Search for the cell housing the specified text and yield its (X, Y) center coordinate. 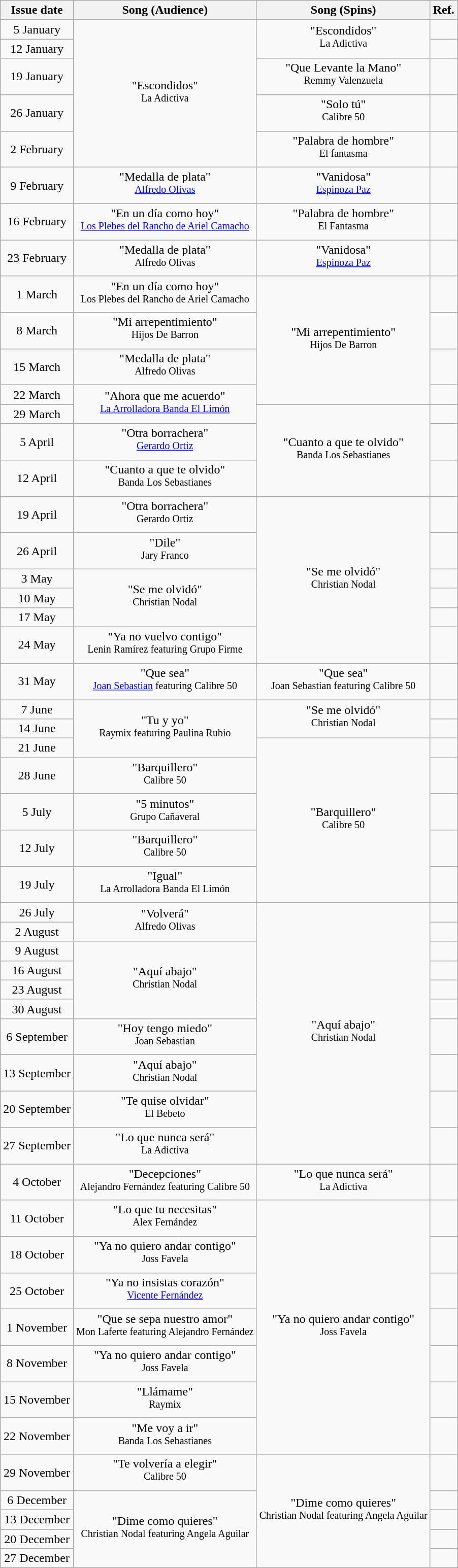
31 May (37, 681)
15 March (37, 367)
26 April (37, 551)
5 January (37, 29)
Song (Spins) (343, 10)
27 December (37, 1558)
23 February (37, 258)
20 September (37, 1109)
Issue date (37, 10)
"Ahora que me acuerdo"La Arrolladora Banda El Limón (165, 404)
"Igual"La Arrolladora Banda El Limón (165, 884)
"Lo que tu necesitas"Alex Fernández (165, 1218)
"Te quise olvidar"El Bebeto (165, 1109)
"Llámame"Raymix (165, 1400)
12 April (37, 479)
"Tu y yo"Raymix featuring Paulina Rubio (165, 729)
13 September (37, 1073)
5 April (37, 442)
"Dile"Jary Franco (165, 551)
"Palabra de hombre"El Fantasma (343, 222)
3 May (37, 578)
"Ya no insistas corazón"Vicente Fernández (165, 1291)
12 July (37, 848)
30 August (37, 1009)
"Volverá"Alfredo Olivas (165, 922)
"Decepciones"Alejandro Fernández featuring Calibre 50 (165, 1182)
"Hoy tengo miedo"Joan Sebastian (165, 1037)
19 July (37, 884)
22 March (37, 395)
Song (Audience) (165, 10)
2 February (37, 149)
29 March (37, 414)
11 October (37, 1218)
"Solo tú"Calibre 50 (343, 113)
"Te volvería a elegir"Calibre 50 (165, 1473)
8 November (37, 1364)
"5 minutos"Grupo Cañaveral (165, 812)
27 September (37, 1146)
19 April (37, 515)
6 September (37, 1037)
4 October (37, 1182)
19 January (37, 77)
16 August (37, 970)
1 March (37, 294)
16 February (37, 222)
24 May (37, 645)
2 August (37, 932)
12 January (37, 49)
Ref. (444, 10)
14 June (37, 729)
26 January (37, 113)
"Que Levante la Mano"Remmy Valenzuela (343, 77)
21 June (37, 748)
9 February (37, 186)
25 October (37, 1291)
7 June (37, 709)
5 July (37, 812)
9 August (37, 951)
28 June (37, 776)
18 October (37, 1255)
22 November (37, 1436)
"Palabra de hombre"El fantasma (343, 149)
13 December (37, 1520)
15 November (37, 1400)
20 December (37, 1539)
8 March (37, 331)
"Que se sepa nuestro amor"Mon Laferte featuring Alejandro Fernández (165, 1327)
17 May (37, 617)
1 November (37, 1327)
"Me voy a ir"Banda Los Sebastianes (165, 1436)
6 December (37, 1501)
26 July (37, 912)
10 May (37, 598)
"Ya no vuelvo contigo"Lenin Ramírez featuring Grupo Firme (165, 645)
23 August (37, 990)
29 November (37, 1473)
